Return [x, y] of the center of cell containing provided text 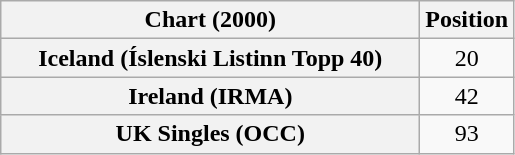
Iceland (Íslenski Listinn Topp 40) [210, 58]
Position [467, 20]
UK Singles (OCC) [210, 134]
20 [467, 58]
Chart (2000) [210, 20]
93 [467, 134]
42 [467, 96]
Ireland (IRMA) [210, 96]
